Extract the [X, Y] coordinate from the center of the cell holding the provided text.  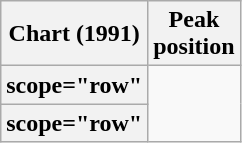
Peakposition [194, 34]
Chart (1991) [74, 34]
